Scan for the cell matching the given text and deliver its (x, y) coordinate at center. 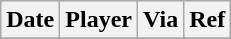
Player (99, 20)
Ref (208, 20)
Date (30, 20)
Via (160, 20)
